Identify which cell holds the provided text, then report its [X, Y] central coordinate. 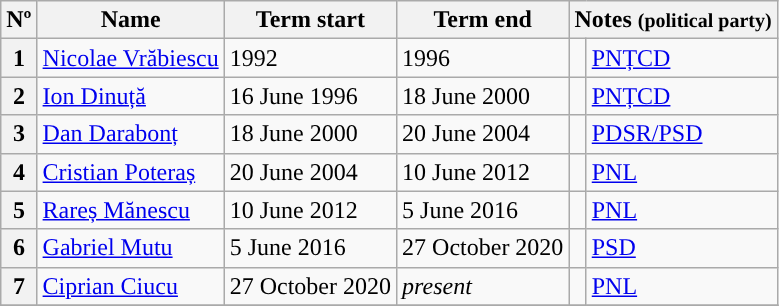
Dan Darabonț [130, 134]
1 [19, 58]
Term start [310, 20]
5 [19, 210]
2 [19, 96]
7 [19, 286]
1992 [310, 58]
Name [130, 20]
PDSR/PSD [682, 134]
Cristian Poteraș [130, 172]
16 June 1996 [310, 96]
PSD [682, 248]
4 [19, 172]
Nicolae Vrăbiescu [130, 58]
present [483, 286]
Nº [19, 20]
Rareș Mănescu [130, 210]
Gabriel Mutu [130, 248]
Term end [483, 20]
1996 [483, 58]
Ciprian Ciucu [130, 286]
6 [19, 248]
Notes (political party) [673, 20]
3 [19, 134]
Ion Dinuță [130, 96]
